Provide the (x, y) coordinate of the cell's center where the given text is located.  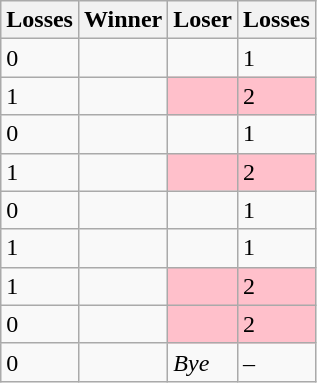
Winner (122, 20)
– (277, 362)
Loser (203, 20)
Bye (203, 362)
